Scan for the cell matching the given text and deliver its [x, y] coordinate at center. 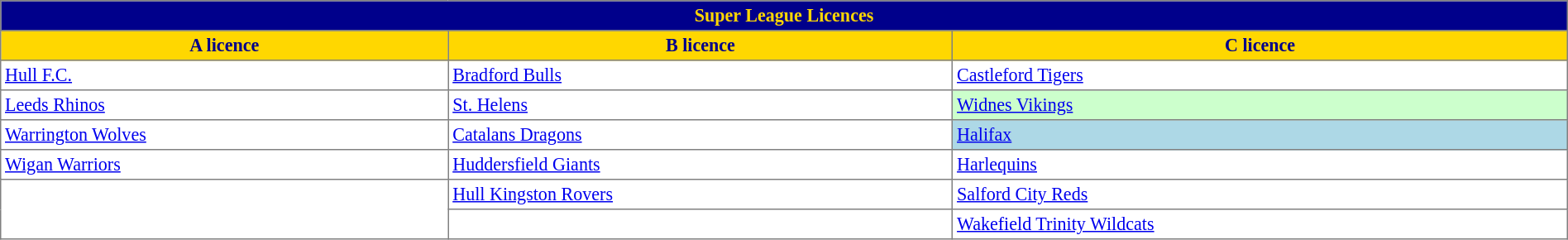
Castleford Tigers [1260, 75]
Wigan Warriors [225, 165]
Hull F.C. [225, 75]
Catalans Dragons [700, 135]
Salford City Reds [1260, 194]
Super League Licences [784, 16]
B licence [700, 46]
Leeds Rhinos [225, 105]
C licence [1260, 46]
Warrington Wolves [225, 135]
Huddersfield Giants [700, 165]
Halifax [1260, 135]
Widnes Vikings [1260, 105]
Harlequins [1260, 165]
Bradford Bulls [700, 75]
A licence [225, 46]
Hull Kingston Rovers [700, 194]
St. Helens [700, 105]
Wakefield Trinity Wildcats [1260, 224]
